For the text-containing cell, return its midpoint in (X, Y) coordinate format. 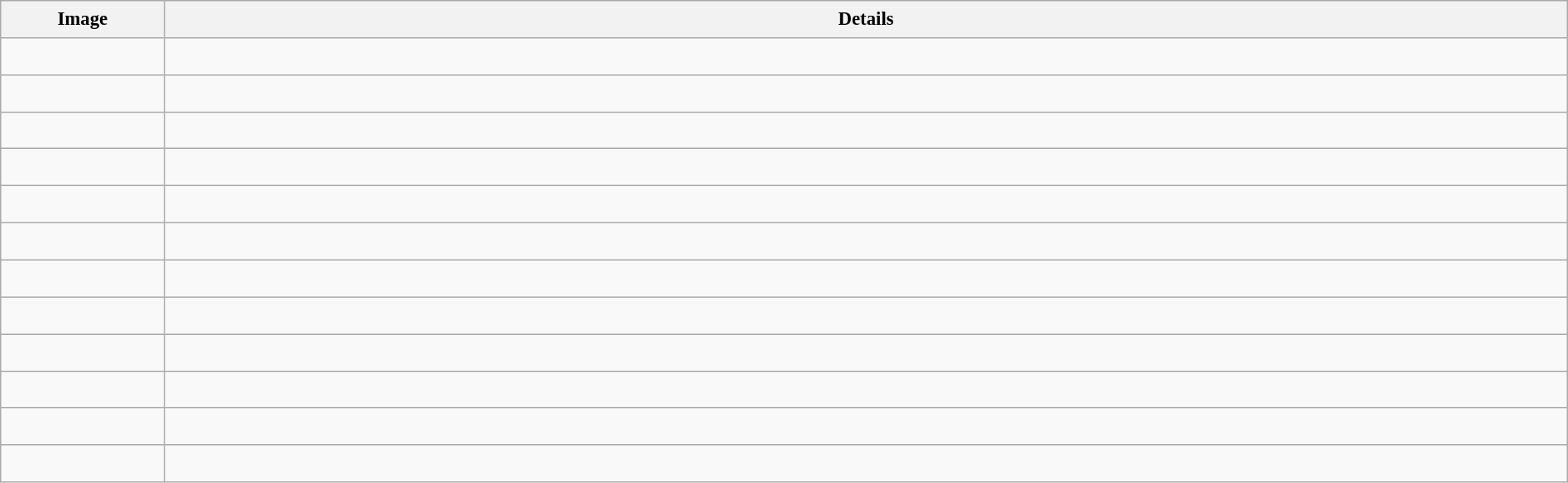
Details (866, 20)
Image (83, 20)
